Scan for the cell matching the given text and deliver its (x, y) coordinate at center. 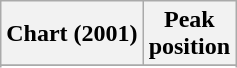
Chart (2001) (72, 34)
Peakposition (189, 34)
